Determine the (X, Y) coordinate at the center of the cell enclosing the given text.  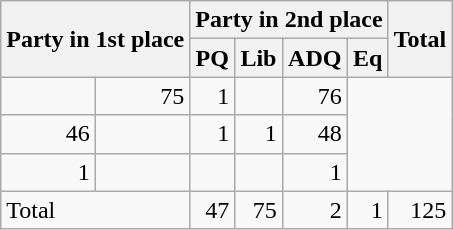
Party in 2nd place (289, 20)
46 (48, 134)
47 (212, 210)
125 (420, 210)
48 (314, 134)
ADQ (314, 58)
Party in 1st place (96, 39)
PQ (212, 58)
Lib (259, 58)
Eq (368, 58)
76 (314, 96)
2 (314, 210)
